Detect which cell encompasses the target text, then output its [X, Y] center coordinate. 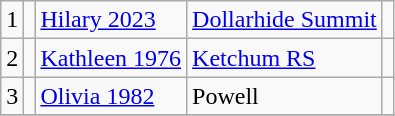
Ketchum RS [285, 58]
3 [12, 96]
Powell [285, 96]
Dollarhide Summit [285, 20]
1 [12, 20]
2 [12, 58]
Olivia 1982 [111, 96]
Kathleen 1976 [111, 58]
Hilary 2023 [111, 20]
